Search for the cell housing the specified text and yield its (X, Y) center coordinate. 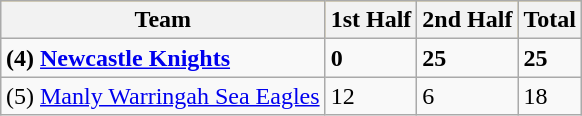
(4) Newcastle Knights (164, 58)
0 (371, 58)
Total (550, 20)
18 (550, 96)
(5) Manly Warringah Sea Eagles (164, 96)
Team (164, 20)
2nd Half (468, 20)
12 (371, 96)
6 (468, 96)
1st Half (371, 20)
